Provide the [X, Y] coordinate of the cell's center where the given text is located.  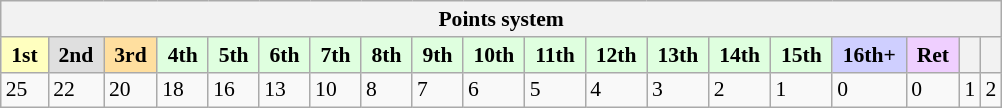
9th [438, 55]
Points system [502, 19]
6 [494, 90]
8 [386, 90]
25 [24, 90]
7th [336, 55]
8th [386, 55]
11th [556, 55]
5 [556, 90]
13th [678, 55]
6th [284, 55]
14th [740, 55]
3rd [130, 55]
1st [24, 55]
10 [336, 90]
22 [76, 90]
16 [234, 90]
7 [438, 90]
2nd [76, 55]
10th [494, 55]
16th+ [869, 55]
Ret [932, 55]
20 [130, 90]
12th [616, 55]
15th [801, 55]
4 [616, 90]
4th [182, 55]
3 [678, 90]
13 [284, 90]
5th [234, 55]
18 [182, 90]
